Capture the cell that displays the provided text and extract its [X, Y] central coordinate. 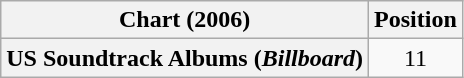
Chart (2006) [185, 20]
Position [416, 20]
11 [416, 58]
US Soundtrack Albums (Billboard) [185, 58]
